Pinpoint the cell where the given text exists, returning its (x, y) midpoint coordinate. 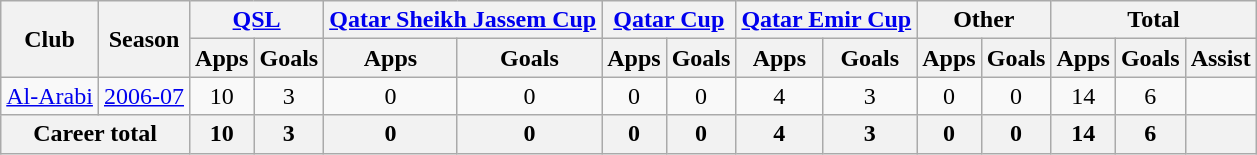
Career total (96, 134)
Season (144, 39)
Al-Arabi (50, 96)
Total (1154, 20)
Qatar Cup (669, 20)
Qatar Sheikh Jassem Cup (463, 20)
2006-07 (144, 96)
QSL (257, 20)
Assist (1220, 58)
Other (984, 20)
Qatar Emir Cup (826, 20)
Club (50, 39)
